Scan for the cell matching the given text and deliver its [X, Y] coordinate at center. 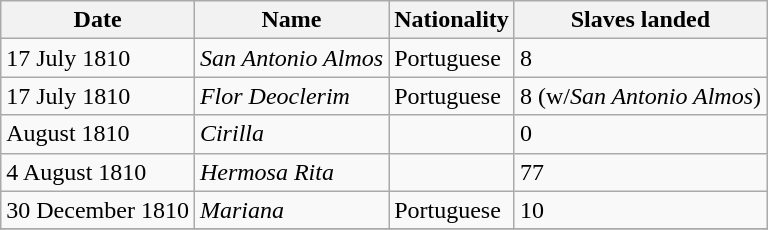
77 [640, 172]
August 1810 [98, 134]
10 [640, 210]
8 [640, 58]
Name [291, 20]
Slaves landed [640, 20]
Date [98, 20]
Nationality [452, 20]
8 (w/San Antonio Almos) [640, 96]
0 [640, 134]
Cirilla [291, 134]
San Antonio Almos [291, 58]
Flor Deoclerim [291, 96]
Mariana [291, 210]
30 December 1810 [98, 210]
4 August 1810 [98, 172]
Hermosa Rita [291, 172]
